Detect which cell encompasses the target text, then output its [x, y] center coordinate. 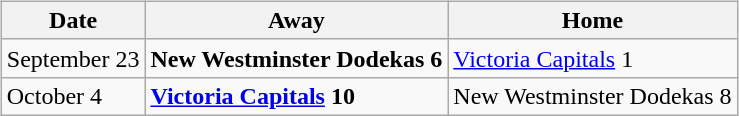
Away [296, 20]
New Westminster Dodekas 8 [592, 96]
Victoria Capitals 10 [296, 96]
Date [73, 20]
New Westminster Dodekas 6 [296, 58]
September 23 [73, 58]
Home [592, 20]
October 4 [73, 96]
Victoria Capitals 1 [592, 58]
